For the text-containing cell, return its midpoint in [X, Y] coordinate format. 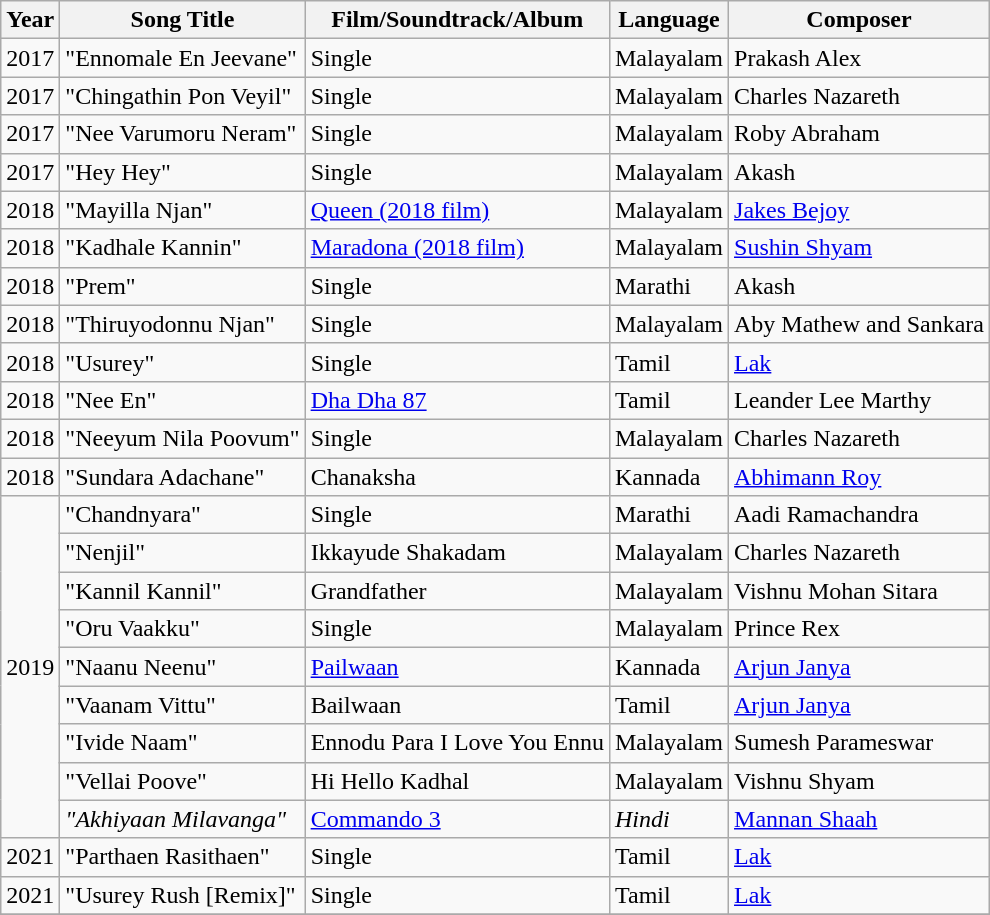
Jakes Bejoy [860, 210]
"Nee En" [182, 400]
"Ennomale En Jeevane" [182, 58]
"Kannil Kannil" [182, 591]
"Naanu Neenu" [182, 667]
Bailwaan [457, 705]
Pailwaan [457, 667]
Aadi Ramachandra [860, 515]
Queen (2018 film) [457, 210]
Roby Abraham [860, 134]
2019 [30, 668]
Prince Rex [860, 629]
Language [668, 20]
"Nenjil" [182, 553]
"Chandnyara" [182, 515]
"Hey Hey" [182, 172]
Composer [860, 20]
Chanaksha [457, 477]
Mannan Shaah [860, 819]
Ikkayude Shakadam [457, 553]
Ennodu Para I Love You Ennu [457, 743]
"Mayilla Njan" [182, 210]
"Kadhale Kannin" [182, 248]
Commando 3 [457, 819]
Vishnu Mohan Sitara [860, 591]
"Vellai Poove" [182, 781]
"Neeyum Nila Poovum" [182, 438]
Maradona (2018 film) [457, 248]
"Thiruyodonnu Njan" [182, 324]
Song Title [182, 20]
Sushin Shyam [860, 248]
"Chingathin Pon Veyil" [182, 96]
"Nee Varumoru Neram" [182, 134]
Leander Lee Marthy [860, 400]
"Usurey" [182, 362]
Hi Hello Kadhal [457, 781]
Abhimann Roy [860, 477]
"Vaanam Vittu" [182, 705]
Prakash Alex [860, 58]
"Usurey Rush [Remix]" [182, 895]
"Parthaen Rasithaen" [182, 857]
"Sundara Adachane" [182, 477]
"Ivide Naam" [182, 743]
Hindi [668, 819]
Vishnu Shyam [860, 781]
Grandfather [457, 591]
Film/Soundtrack/Album [457, 20]
Sumesh Parameswar [860, 743]
Dha Dha 87 [457, 400]
"Akhiyaan Milavanga" [182, 819]
Year [30, 20]
"Prem" [182, 286]
"Oru Vaakku" [182, 629]
Aby Mathew and Sankara [860, 324]
